Output the (X, Y) coordinate of the center of the cell containing the given text.  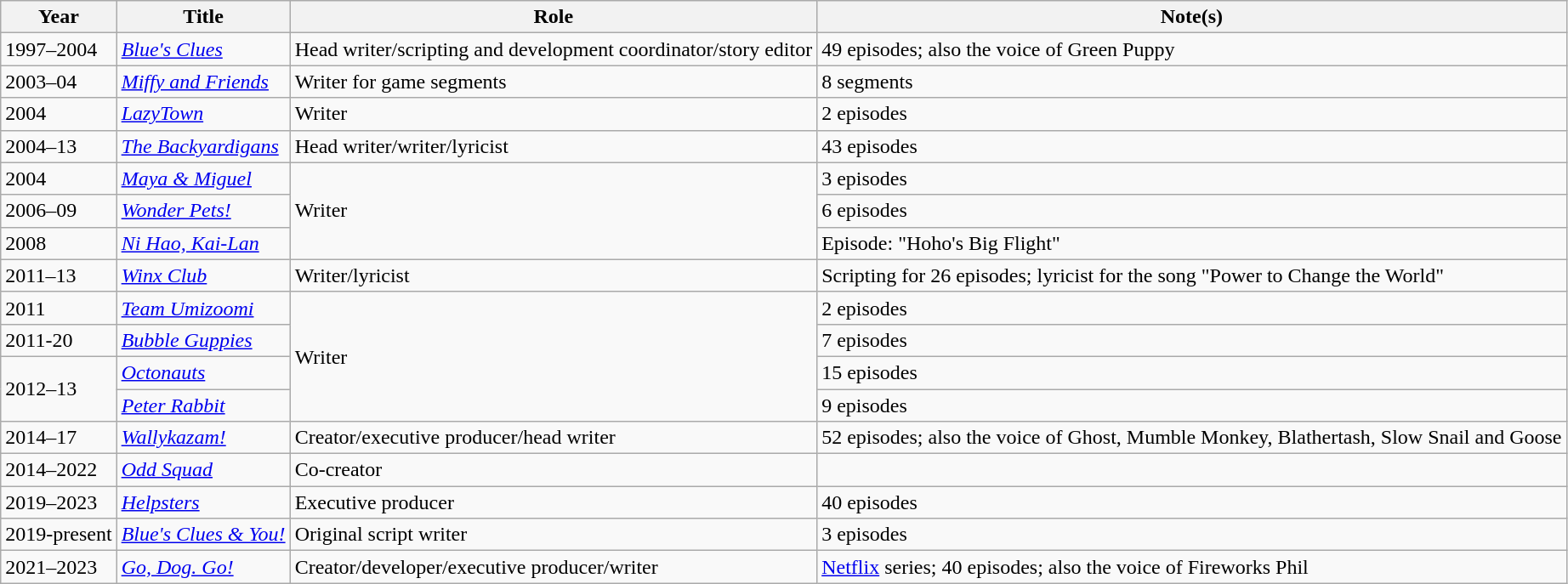
Writer for game segments (554, 82)
1997–2004 (59, 49)
Bubble Guppies (203, 340)
Note(s) (1192, 17)
Blue's Clues & You! (203, 535)
9 episodes (1192, 405)
6 episodes (1192, 211)
2019–2023 (59, 502)
LazyTown (203, 114)
Netflix series; 40 episodes; also the voice of Fireworks Phil (1192, 567)
Writer/lyricist (554, 275)
Co-creator (554, 470)
2008 (59, 243)
Wallykazam! (203, 438)
Title (203, 17)
Blue's Clues (203, 49)
2011 (59, 308)
Role (554, 17)
2021–2023 (59, 567)
2014–17 (59, 438)
52 episodes; also the voice of Ghost, Mumble Monkey, Blathertash, Slow Snail and Goose (1192, 438)
Helpsters (203, 502)
Head writer/writer/lyricist (554, 146)
2012–13 (59, 388)
7 episodes (1192, 340)
49 episodes; also the voice of Green Puppy (1192, 49)
Head writer/scripting and development coordinator/story editor (554, 49)
2011–13 (59, 275)
Winx Club (203, 275)
2003–04 (59, 82)
Odd Squad (203, 470)
2006–09 (59, 211)
2019-present (59, 535)
15 episodes (1192, 372)
Creator/executive producer/head writer (554, 438)
40 episodes (1192, 502)
43 episodes (1192, 146)
Scripting for 26 episodes; lyricist for the song "Power to Change the World" (1192, 275)
2014–2022 (59, 470)
Executive producer (554, 502)
Year (59, 17)
Wonder Pets! (203, 211)
The Backyardigans (203, 146)
Maya & Miguel (203, 179)
Octonauts (203, 372)
Peter Rabbit (203, 405)
Team Umizoomi (203, 308)
Ni Hao, Kai-Lan (203, 243)
Miffy and Friends (203, 82)
Creator/developer/executive producer/writer (554, 567)
2004–13 (59, 146)
8 segments (1192, 82)
2011-20 (59, 340)
Go, Dog. Go! (203, 567)
Episode: "Hoho's Big Flight" (1192, 243)
Original script writer (554, 535)
